Search for the cell housing the specified text and yield its (X, Y) center coordinate. 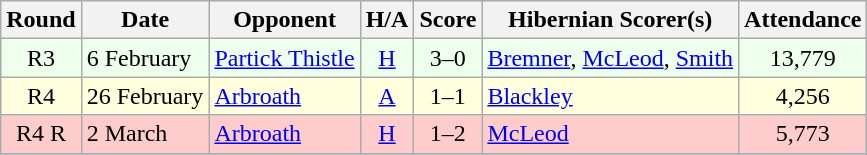
6 February (145, 58)
R3 (41, 58)
R4 (41, 96)
Hibernian Scorer(s) (610, 20)
26 February (145, 96)
13,779 (803, 58)
A (387, 96)
R4 R (41, 134)
Date (145, 20)
5,773 (803, 134)
H/A (387, 20)
3–0 (448, 58)
2 March (145, 134)
Opponent (284, 20)
1–2 (448, 134)
Attendance (803, 20)
4,256 (803, 96)
Score (448, 20)
Blackley (610, 96)
1–1 (448, 96)
Bremner, McLeod, Smith (610, 58)
Round (41, 20)
Partick Thistle (284, 58)
McLeod (610, 134)
